Pinpoint the cell where the given text exists, returning its (x, y) midpoint coordinate. 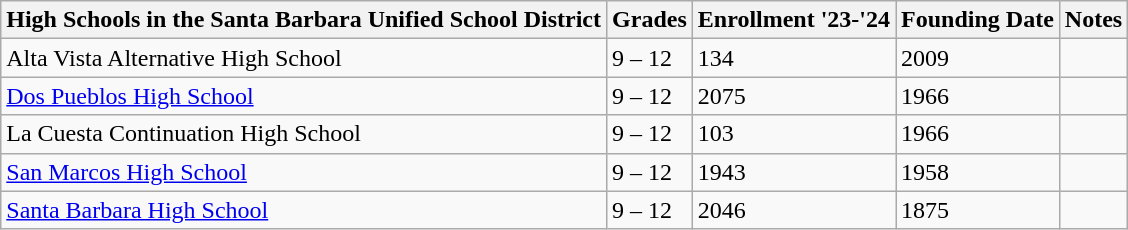
Enrollment '23-'24 (794, 20)
San Marcos High School (304, 172)
Founding Date (978, 20)
1943 (794, 172)
1958 (978, 172)
103 (794, 134)
La Cuesta Continuation High School (304, 134)
High Schools in the Santa Barbara Unified School District (304, 20)
Alta Vista Alternative High School (304, 58)
Santa Barbara High School (304, 210)
134 (794, 58)
1875 (978, 210)
2046 (794, 210)
Notes (1093, 20)
2075 (794, 96)
Dos Pueblos High School (304, 96)
Grades (650, 20)
2009 (978, 58)
